Find where the given text appears and provide that cell's center as (X, Y) coordinate. 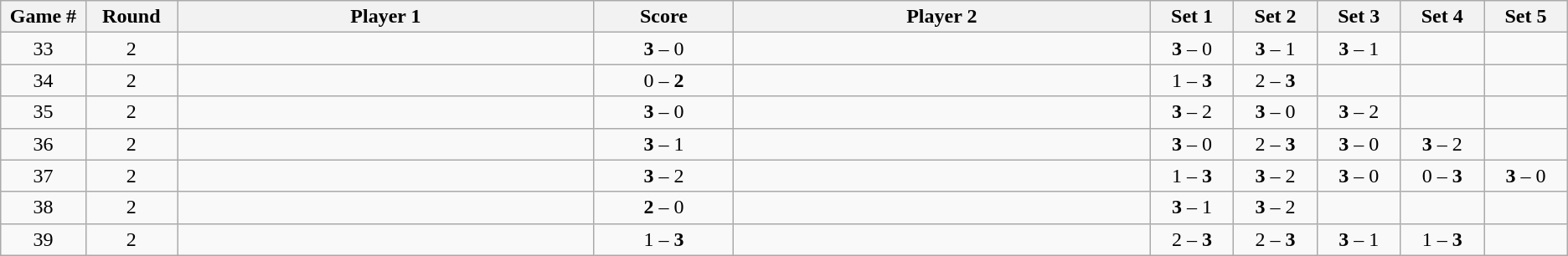
Round (131, 17)
2 – 0 (663, 207)
0 – 2 (663, 80)
36 (44, 144)
Player 2 (941, 17)
Set 5 (1526, 17)
Score (663, 17)
Set 2 (1276, 17)
39 (44, 239)
33 (44, 49)
37 (44, 176)
Game # (44, 17)
Set 1 (1192, 17)
38 (44, 207)
Set 3 (1359, 17)
35 (44, 112)
0 – 3 (1442, 176)
34 (44, 80)
Player 1 (386, 17)
Set 4 (1442, 17)
